Determine the (X, Y) coordinate at the center of the cell enclosing the given text.  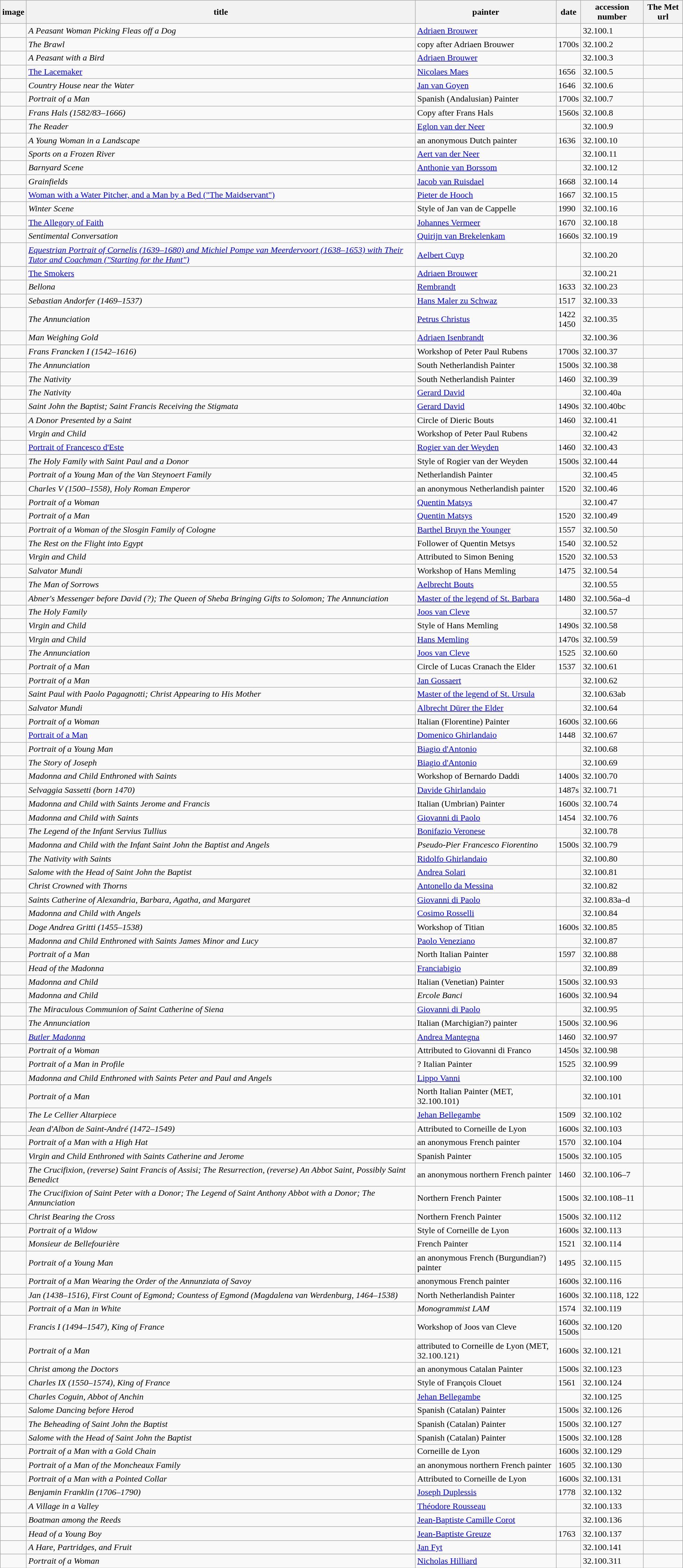
anonymous French painter (486, 1281)
32.100.103 (612, 1129)
The Met url (663, 12)
32.100.33 (612, 301)
Portrait of Francesco d'Este (221, 448)
Jean-Baptiste Camille Corot (486, 1520)
Aelbrecht Bouts (486, 584)
32.100.57 (612, 612)
1495 (568, 1262)
The Lacemaker (221, 72)
32.100.10 (612, 140)
Salome Dancing before Herod (221, 1410)
Aelbert Cuyp (486, 255)
32.100.59 (612, 639)
32.100.141 (612, 1547)
Jean d'Albon de Saint-André (1472–1549) (221, 1129)
The Man of Sorrows (221, 584)
Portrait of a Young Man of the Van Steynoert Family (221, 475)
Jan Gossaert (486, 680)
A Donor Presented by a Saint (221, 420)
Virgin and Child Enthroned with Saints Catherine and Jerome (221, 1156)
32.100.100 (612, 1078)
32.100.80 (612, 859)
Lippo Vanni (486, 1078)
an anonymous Netherlandish painter (486, 489)
32.100.118, 122 (612, 1295)
Frans Hals (1582/83–1666) (221, 113)
Petrus Christus (486, 319)
Adriaen Isenbrandt (486, 338)
Théodore Rousseau (486, 1506)
1560s (568, 113)
1605 (568, 1465)
32.100.83a–d (612, 900)
Doge Andrea Gritti (1455–1538) (221, 927)
32.100.123 (612, 1369)
32.100.311 (612, 1561)
32.100.2 (612, 44)
Eglon van der Neer (486, 126)
Barthel Bruyn the Younger (486, 530)
Rembrandt (486, 287)
32.100.49 (612, 516)
an anonymous Dutch painter (486, 140)
32.100.129 (612, 1451)
Bonifazio Veronese (486, 831)
Attributed to Simon Bening (486, 557)
1670 (568, 223)
Italian (Venetian) Painter (486, 982)
32.100.37 (612, 351)
Country House near the Water (221, 85)
32.100.102 (612, 1115)
1597 (568, 954)
1400s (568, 776)
Quirijn van Brekelenkam (486, 236)
Ercole Banci (486, 996)
Bellona (221, 287)
32.100.60 (612, 653)
Style of Corneille de Lyon (486, 1230)
32.100.85 (612, 927)
32.100.47 (612, 502)
32.100.93 (612, 982)
Head of the Madonna (221, 968)
A Village in a Valley (221, 1506)
32.100.18 (612, 223)
Butler Madonna (221, 1037)
Jan Fyt (486, 1547)
Monsieur de Bellefourière (221, 1244)
32.100.82 (612, 886)
32.100.96 (612, 1023)
32.100.130 (612, 1465)
Joseph Duplessis (486, 1492)
A Peasant with a Bird (221, 58)
1990 (568, 209)
A Peasant Woman Picking Fleas off a Dog (221, 31)
North Italian Painter (486, 954)
Workshop of Hans Memling (486, 571)
A Hare, Partridges, and Fruit (221, 1547)
Equestrian Portrait of Cornelis (1639–1680) and Michiel Pompe van Meerdervoort (1638–1653) with Their Tutor and Coachman ("Starting for the Hunt") (221, 255)
The Beheading of Saint John the Baptist (221, 1424)
The Smokers (221, 273)
32.100.78 (612, 831)
Portrait of a Man with a High Hat (221, 1142)
32.100.76 (612, 817)
1656 (568, 72)
Andrea Solari (486, 872)
The Rest on the Flight into Egypt (221, 543)
1600s1500s (568, 1327)
Workshop of Joos van Cleve (486, 1327)
The Crucifixion of Saint Peter with a Donor; The Legend of Saint Anthony Abbot with a Donor; The Annunciation (221, 1198)
Madonna and Child with Saints (221, 817)
32.100.79 (612, 845)
Sebastian Andorfer (1469–1537) (221, 301)
Domenico Ghirlandaio (486, 735)
1574 (568, 1308)
32.100.15 (612, 195)
1448 (568, 735)
32.100.23 (612, 287)
Christ among the Doctors (221, 1369)
Saints Catherine of Alexandria, Barbara, Agatha, and Margaret (221, 900)
Jean-Baptiste Greuze (486, 1533)
Workshop of Bernardo Daddi (486, 776)
32.100.137 (612, 1533)
32.100.124 (612, 1383)
32.100.61 (612, 667)
32.100.52 (612, 543)
32.100.119 (612, 1308)
Head of a Young Boy (221, 1533)
1509 (568, 1115)
Portrait of a Man of the Moncheaux Family (221, 1465)
Style of Rogier van der Weyden (486, 461)
Paolo Veneziano (486, 941)
32.100.136 (612, 1520)
French Painter (486, 1244)
Sentimental Conversation (221, 236)
32.100.70 (612, 776)
The Nativity with Saints (221, 859)
The Crucifixion, (reverse) Saint Francis of Assisi; The Resurrection, (reverse) An Abbot Saint, Possibly Saint Benedict (221, 1174)
32.100.39 (612, 379)
Attributed to Giovanni di Franco (486, 1050)
Abner's Messenger before David (?); The Queen of Sheba Bringing Gifts to Solomon; The Annunciation (221, 598)
Pseudo-Pier Francesco Fiorentino (486, 845)
Spanish (Andalusian) Painter (486, 99)
Portrait of a Man in White (221, 1308)
Netherlandish Painter (486, 475)
Monogrammist LAM (486, 1308)
Barnyard Scene (221, 167)
1475 (568, 571)
Ridolfo Ghirlandaio (486, 859)
32.100.43 (612, 448)
32.100.8 (612, 113)
32.100.7 (612, 99)
Italian (Umbrian) Painter (486, 804)
Portrait of a Man in Profile (221, 1064)
32.100.81 (612, 872)
attributed to Corneille de Lyon (MET, 32.100.121) (486, 1350)
Portrait of a Man with a Gold Chain (221, 1451)
Jan (1438–1516), First Count of Egmond; Countess of Egmond (Magdalena van Werdenburg, 1464–1538) (221, 1295)
32.100.5 (612, 72)
32.100.87 (612, 941)
32.100.95 (612, 1009)
Portrait of a Widow (221, 1230)
1454 (568, 817)
32.100.106–7 (612, 1174)
1487s (568, 790)
32.100.55 (612, 584)
date (568, 12)
Man Weighing Gold (221, 338)
Italian (Marchigian?) painter (486, 1023)
Corneille de Lyon (486, 1451)
The Story of Joseph (221, 763)
Franciabigio (486, 968)
32.100.132 (612, 1492)
Christ Bearing the Cross (221, 1217)
Hans Maler zu Schwaz (486, 301)
1480 (568, 598)
32.100.45 (612, 475)
32.100.11 (612, 154)
1667 (568, 195)
Portrait of a Woman of the Slosgin Family of Cologne (221, 530)
32.100.131 (612, 1479)
Charles IX (1550–1574), King of France (221, 1383)
Style of François Clouet (486, 1383)
Follower of Quentin Metsys (486, 543)
1778 (568, 1492)
32.100.108–11 (612, 1198)
1557 (568, 530)
32.100.12 (612, 167)
1540 (568, 543)
32.100.64 (612, 708)
1668 (568, 181)
32.100.116 (612, 1281)
32.100.105 (612, 1156)
The Allegory of Faith (221, 223)
32.100.16 (612, 209)
Style of Hans Memling (486, 625)
Spanish Painter (486, 1156)
1636 (568, 140)
Antonello da Messina (486, 886)
Nicolaes Maes (486, 72)
32.100.67 (612, 735)
Portrait of a Man with a Pointed Collar (221, 1479)
Madonna and Child Enthroned with Saints (221, 776)
1517 (568, 301)
Johannes Vermeer (486, 223)
32.100.42 (612, 434)
Aert van der Neer (486, 154)
1646 (568, 85)
Copy after Frans Hals (486, 113)
Charles Coguin, Abbot of Anchin (221, 1397)
32.100.125 (612, 1397)
32.100.120 (612, 1327)
Grainfields (221, 181)
Madonna and Child with the Infant Saint John the Baptist and Angels (221, 845)
title (221, 12)
32.100.6 (612, 85)
32.100.115 (612, 1262)
32.100.36 (612, 338)
Benjamin Franklin (1706–1790) (221, 1492)
The Legend of the Infant Servius Tullius (221, 831)
Albrecht Dürer the Elder (486, 708)
1570 (568, 1142)
32.100.19 (612, 236)
Portrait of a Man Wearing the Order of the Annunziata of Savoy (221, 1281)
32.100.20 (612, 255)
32.100.97 (612, 1037)
32.100.44 (612, 461)
Circle of Lucas Cranach the Elder (486, 667)
32.100.9 (612, 126)
Woman with a Water Pitcher, and a Man by a Bed ("The Maidservant") (221, 195)
The Reader (221, 126)
Boatman among the Reeds (221, 1520)
32.100.84 (612, 913)
an anonymous French (Burgundian?) painter (486, 1262)
1450s (568, 1050)
Selvaggia Sassetti (born 1470) (221, 790)
Anthonie van Borssom (486, 167)
Madonna and Child Enthroned with Saints Peter and Paul and Angels (221, 1078)
The Miraculous Communion of Saint Catherine of Siena (221, 1009)
an anonymous Catalan Painter (486, 1369)
North Netherlandish Painter (486, 1295)
Cosimo Rosselli (486, 913)
Workshop of Titian (486, 927)
A Young Woman in a Landscape (221, 140)
image (13, 12)
Nicholas Hilliard (486, 1561)
32.100.41 (612, 420)
32.100.53 (612, 557)
Frans Francken I (1542–1616) (221, 351)
32.100.101 (612, 1097)
1561 (568, 1383)
1660s (568, 236)
32.100.113 (612, 1230)
Christ Crowned with Thorns (221, 886)
1521 (568, 1244)
Pieter de Hooch (486, 195)
Sports on a Frozen River (221, 154)
32.100.99 (612, 1064)
Francis I (1494–1547), King of France (221, 1327)
Saint John the Baptist; Saint Francis Receiving the Stigmata (221, 406)
32.100.89 (612, 968)
32.100.35 (612, 319)
Style of Jan van de Cappelle (486, 209)
North Italian Painter (MET, 32.100.101) (486, 1097)
32.100.126 (612, 1410)
32.100.1 (612, 31)
32.100.38 (612, 365)
an anonymous French painter (486, 1142)
32.100.66 (612, 722)
Winter Scene (221, 209)
32.100.88 (612, 954)
32.100.21 (612, 273)
1763 (568, 1533)
32.100.121 (612, 1350)
The Holy Family with Saint Paul and a Donor (221, 461)
Madonna and Child Enthroned with Saints James Minor and Lucy (221, 941)
The Le Cellier Altarpiece (221, 1115)
32.100.128 (612, 1438)
1633 (568, 287)
Charles V (1500–1558), Holy Roman Emperor (221, 489)
32.100.63ab (612, 694)
32.100.69 (612, 763)
Andrea Mantegna (486, 1037)
Madonna and Child with Saints Jerome and Francis (221, 804)
The Brawl (221, 44)
Italian (Florentine) Painter (486, 722)
32.100.54 (612, 571)
32.100.3 (612, 58)
32.100.68 (612, 749)
Master of the legend of St. Barbara (486, 598)
32.100.62 (612, 680)
32.100.56a–d (612, 598)
copy after Adriaen Brouwer (486, 44)
32.100.40bc (612, 406)
32.100.74 (612, 804)
32.100.94 (612, 996)
Davide Ghirlandaio (486, 790)
Madonna and Child with Angels (221, 913)
accession number (612, 12)
1537 (568, 667)
Jacob van Ruisdael (486, 181)
The Holy Family (221, 612)
painter (486, 12)
32.100.112 (612, 1217)
32.100.133 (612, 1506)
32.100.104 (612, 1142)
1470s (568, 639)
32.100.58 (612, 625)
Master of the legend of St. Ursula (486, 694)
? Italian Painter (486, 1064)
Circle of Dieric Bouts (486, 420)
Rogier van der Weyden (486, 448)
Saint Paul with Paolo Pagagnotti; Christ Appearing to His Mother (221, 694)
32.100.50 (612, 530)
32.100.114 (612, 1244)
32.100.71 (612, 790)
14221450 (568, 319)
32.100.98 (612, 1050)
32.100.40a (612, 392)
Jan van Goyen (486, 85)
32.100.127 (612, 1424)
32.100.46 (612, 489)
Hans Memling (486, 639)
32.100.14 (612, 181)
